Return the [x, y] coordinate for the center point of the cell that contains the specified text.  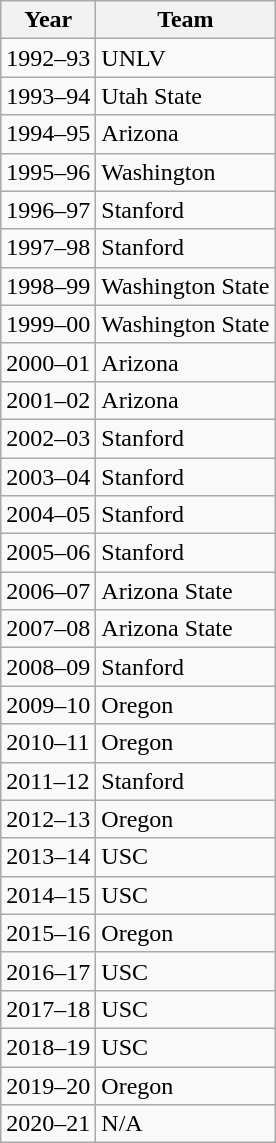
N/A [186, 1124]
2013–14 [48, 857]
1998–99 [48, 286]
Washington [186, 172]
1992–93 [48, 58]
1996–97 [48, 210]
2001–02 [48, 400]
Utah State [186, 96]
2003–04 [48, 477]
2019–20 [48, 1085]
Team [186, 20]
1993–94 [48, 96]
2005–06 [48, 553]
2010–11 [48, 743]
2014–15 [48, 895]
2016–17 [48, 971]
2017–18 [48, 1009]
1994–95 [48, 134]
2004–05 [48, 515]
2020–21 [48, 1124]
1997–98 [48, 248]
UNLV [186, 58]
2012–13 [48, 819]
Year [48, 20]
2011–12 [48, 781]
2009–10 [48, 705]
1999–00 [48, 324]
2006–07 [48, 591]
2015–16 [48, 933]
2018–19 [48, 1047]
2007–08 [48, 629]
2008–09 [48, 667]
1995–96 [48, 172]
2000–01 [48, 362]
2002–03 [48, 438]
